From the cell containing the given text, extract its center point as (X, Y) coordinate. 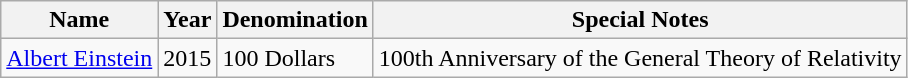
100th Anniversary of the General Theory of Relativity (640, 58)
Denomination (295, 20)
100 Dollars (295, 58)
Special Notes (640, 20)
Albert Einstein (80, 58)
2015 (188, 58)
Name (80, 20)
Year (188, 20)
